Extract the (X, Y) coordinate from the center of the cell holding the provided text.  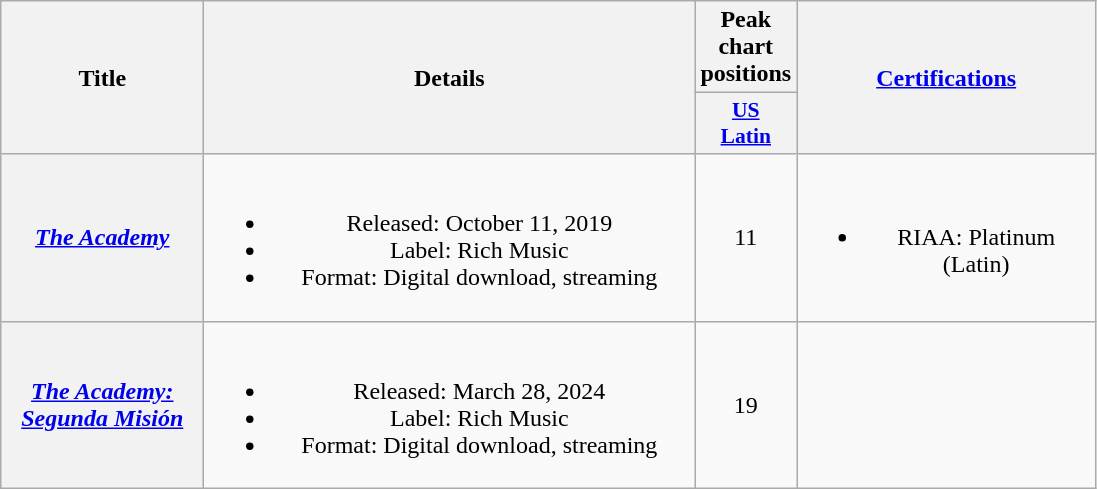
Released: October 11, 2019Label: Rich MusicFormat: Digital download, streaming (450, 238)
The Academy (102, 238)
19 (746, 404)
Released: March 28, 2024Label: Rich MusicFormat: Digital download, streaming (450, 404)
The Academy: Segunda Misión (102, 404)
USLatin (746, 124)
Title (102, 78)
11 (746, 238)
Peak chart positions (746, 47)
RIAA: Platinum (Latin) (946, 238)
Certifications (946, 78)
Details (450, 78)
